Capture the cell that displays the provided text and extract its [x, y] central coordinate. 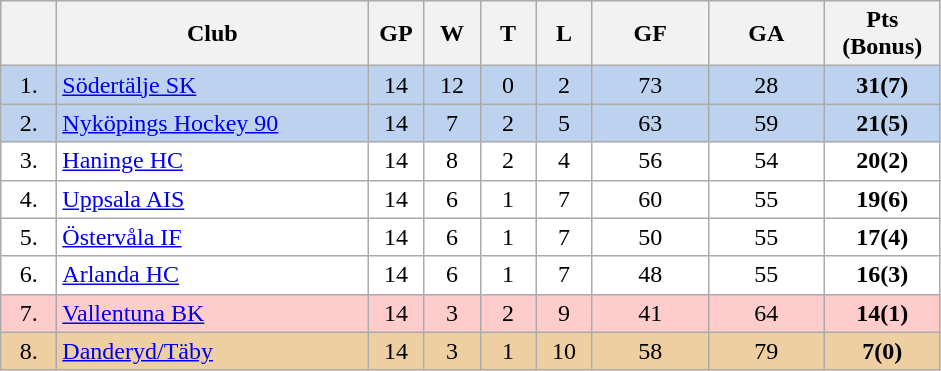
GF [650, 34]
58 [650, 351]
41 [650, 313]
59 [766, 123]
W [452, 34]
48 [650, 275]
Pts (Bonus) [882, 34]
21(5) [882, 123]
2. [29, 123]
79 [766, 351]
63 [650, 123]
31(7) [882, 85]
L [564, 34]
1. [29, 85]
Nyköpings Hockey 90 [212, 123]
Arlanda HC [212, 275]
12 [452, 85]
56 [650, 161]
Danderyd/Täby [212, 351]
Uppsala AIS [212, 199]
T [508, 34]
Södertälje SK [212, 85]
54 [766, 161]
19(6) [882, 199]
28 [766, 85]
60 [650, 199]
64 [766, 313]
5. [29, 237]
16(3) [882, 275]
GP [396, 34]
3. [29, 161]
Östervåla IF [212, 237]
Haninge HC [212, 161]
8 [452, 161]
4. [29, 199]
50 [650, 237]
14(1) [882, 313]
73 [650, 85]
6. [29, 275]
20(2) [882, 161]
9 [564, 313]
4 [564, 161]
5 [564, 123]
0 [508, 85]
Club [212, 34]
GA [766, 34]
8. [29, 351]
10 [564, 351]
7(0) [882, 351]
7. [29, 313]
17(4) [882, 237]
Vallentuna BK [212, 313]
